From the cell containing the given text, extract its center point as (X, Y) coordinate. 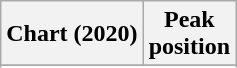
Chart (2020) (72, 34)
Peakposition (189, 34)
